Identify which cell holds the provided text, then report its [X, Y] central coordinate. 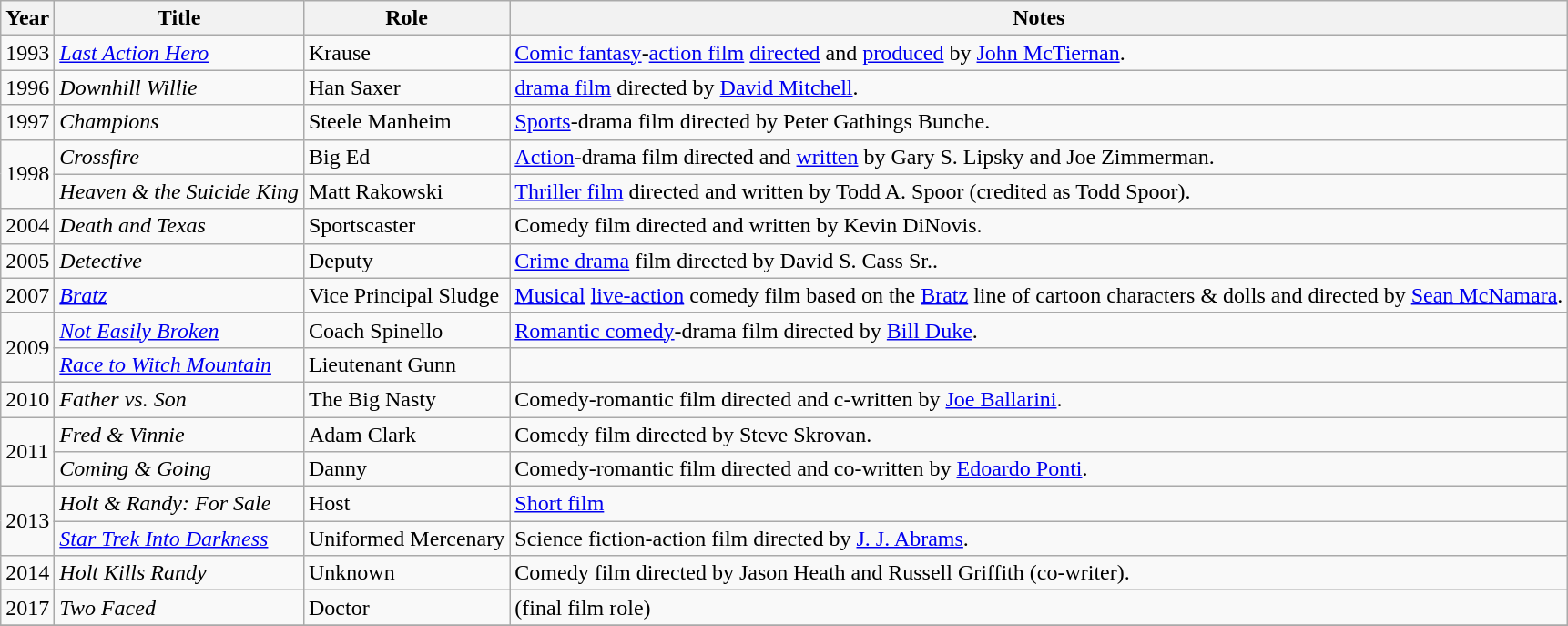
Coach Spinello [406, 330]
Title [179, 18]
Detective [179, 261]
2009 [27, 347]
drama film directed by David Mitchell. [1039, 87]
1997 [27, 122]
Bratz [179, 295]
1996 [27, 87]
Father vs. Son [179, 399]
Sportscaster [406, 226]
2014 [27, 573]
Han Saxer [406, 87]
Short film [1039, 504]
2017 [27, 608]
Comedy-romantic film directed and c-written by Joe Ballarini. [1039, 399]
Comedy film directed and written by Kevin DiNovis. [1039, 226]
Krause [406, 53]
Death and Texas [179, 226]
The Big Nasty [406, 399]
1993 [27, 53]
2013 [27, 521]
Thriller film directed and written by Todd A. Spoor (credited as Todd Spoor). [1039, 191]
Notes [1039, 18]
Doctor [406, 608]
Last Action Hero [179, 53]
Holt Kills Randy [179, 573]
Champions [179, 122]
Year [27, 18]
Comedy film directed by Jason Heath and Russell Griffith (co-writer). [1039, 573]
Crime drama film directed by David S. Cass Sr.. [1039, 261]
Host [406, 504]
Action-drama film directed and written by Gary S. Lipsky and Joe Zimmerman. [1039, 157]
Coming & Going [179, 469]
Downhill Willie [179, 87]
1998 [27, 174]
Matt Rakowski [406, 191]
Danny [406, 469]
Comedy-romantic film directed and co-written by Edoardo Ponti. [1039, 469]
2004 [27, 226]
Holt & Randy: For Sale [179, 504]
2005 [27, 261]
Two Faced [179, 608]
Fred & Vinnie [179, 435]
Lieutenant Gunn [406, 364]
Sports-drama film directed by Peter Gathings Bunche. [1039, 122]
Adam Clark [406, 435]
Musical live-action comedy film based on the Bratz line of cartoon characters & dolls and directed by Sean McNamara. [1039, 295]
Heaven & the Suicide King [179, 191]
Romantic comedy-drama film directed by Bill Duke. [1039, 330]
(final film role) [1039, 608]
Role [406, 18]
2007 [27, 295]
Big Ed [406, 157]
Comic fantasy-action film directed and produced by John McTiernan. [1039, 53]
Crossfire [179, 157]
Science fiction-action film directed by J. J. Abrams. [1039, 539]
2010 [27, 399]
Comedy film directed by Steve Skrovan. [1039, 435]
Uniformed Mercenary [406, 539]
Steele Manheim [406, 122]
Race to Witch Mountain [179, 364]
Vice Principal Sludge [406, 295]
Not Easily Broken [179, 330]
Unknown [406, 573]
Star Trek Into Darkness [179, 539]
Deputy [406, 261]
2011 [27, 452]
